Capture the cell that displays the provided text and extract its (X, Y) central coordinate. 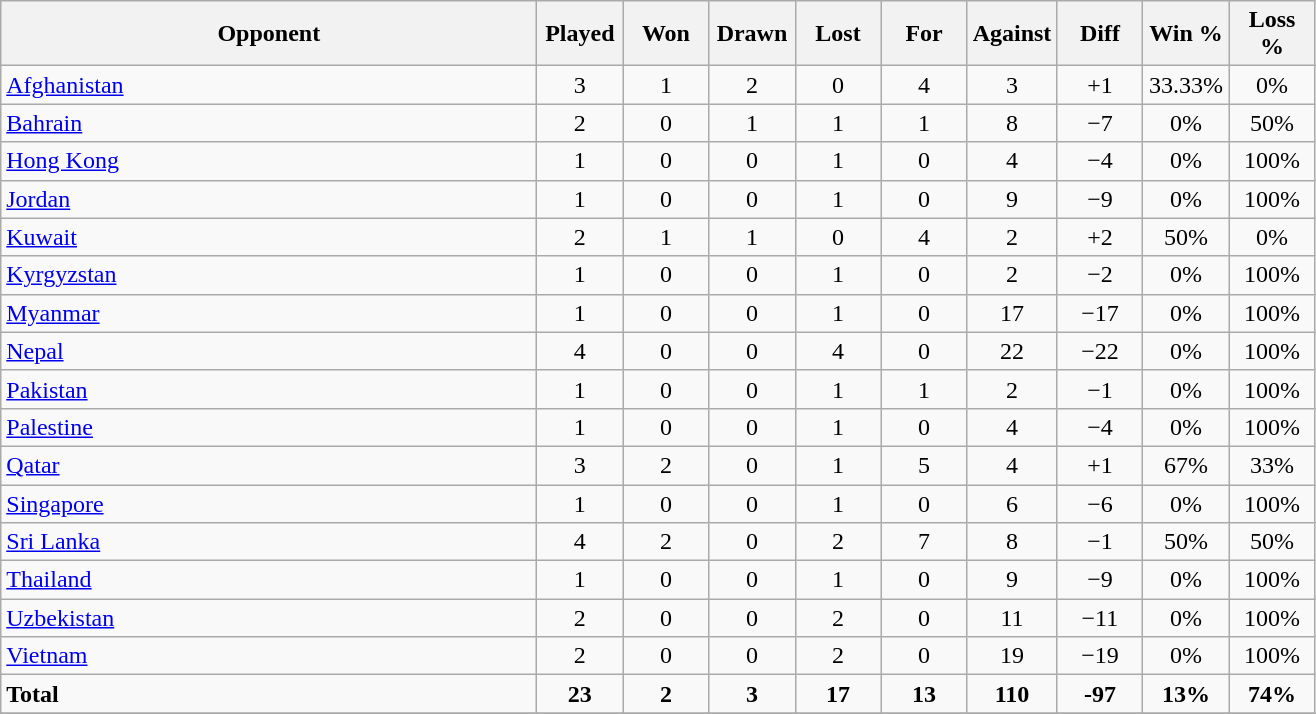
13% (1186, 694)
Won (666, 34)
23 (580, 694)
Thailand (269, 580)
Drawn (752, 34)
+2 (1100, 237)
Vietnam (269, 656)
Bahrain (269, 123)
Hong Kong (269, 161)
Myanmar (269, 313)
13 (924, 694)
−17 (1100, 313)
Uzbekistan (269, 618)
Diff (1100, 34)
Pakistan (269, 389)
19 (1012, 656)
-97 (1100, 694)
33.33% (1186, 85)
Kuwait (269, 237)
For (924, 34)
Win % (1186, 34)
Kyrgyzstan (269, 275)
Against (1012, 34)
74% (1272, 694)
67% (1186, 465)
Played (580, 34)
Nepal (269, 351)
−6 (1100, 503)
Singapore (269, 503)
Qatar (269, 465)
−2 (1100, 275)
Afghanistan (269, 85)
Lost (838, 34)
−22 (1100, 351)
Sri Lanka (269, 542)
Loss % (1272, 34)
Opponent (269, 34)
5 (924, 465)
11 (1012, 618)
6 (1012, 503)
−19 (1100, 656)
Jordan (269, 199)
Palestine (269, 427)
7 (924, 542)
22 (1012, 351)
−11 (1100, 618)
33% (1272, 465)
−7 (1100, 123)
Total (269, 694)
110 (1012, 694)
